Find where the given text appears and provide that cell's center as [X, Y] coordinate. 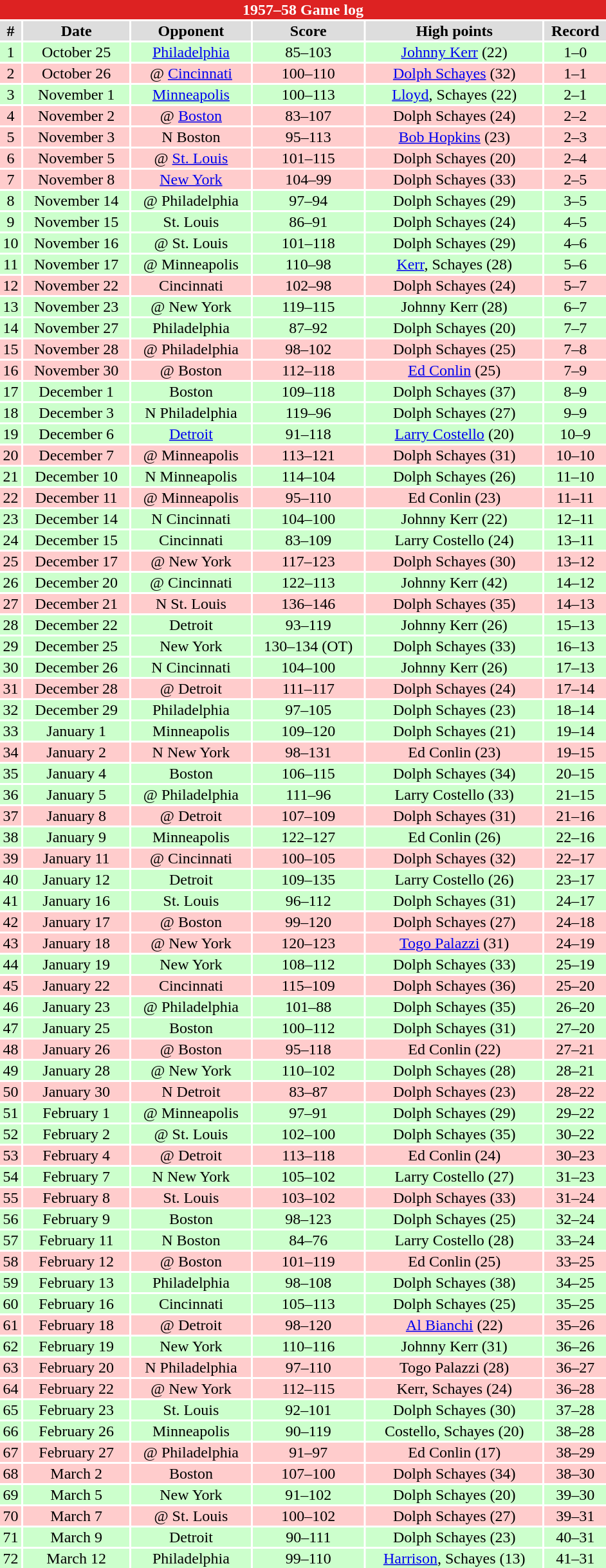
28–22 [575, 1092]
January 30 [76, 1092]
January 23 [76, 1007]
21 [10, 476]
91–97 [309, 1452]
January 17 [76, 922]
December 6 [76, 434]
100–112 [309, 1028]
November 2 [76, 116]
December 28 [76, 689]
January 16 [76, 901]
112–115 [309, 1389]
113–121 [309, 455]
December 14 [76, 519]
122–113 [309, 582]
Score [309, 31]
100–113 [309, 95]
36–27 [575, 1367]
32–24 [575, 1219]
23–17 [575, 879]
# [10, 31]
2–3 [575, 137]
December 17 [76, 561]
1–1 [575, 73]
12–11 [575, 519]
102–100 [309, 1134]
87–92 [309, 328]
Dolph Schayes (28) [454, 1070]
6–7 [575, 307]
64 [10, 1389]
November 14 [76, 201]
38 [10, 837]
90–119 [309, 1431]
11 [10, 264]
101–88 [309, 1007]
N Minneapolis [191, 476]
Larry Costello (33) [454, 795]
Record [575, 31]
Opponent [191, 31]
13–11 [575, 540]
6 [10, 158]
Larry Costello (26) [454, 879]
November 8 [76, 179]
106–115 [309, 773]
19–15 [575, 752]
November 1 [76, 95]
Johnny Kerr (31) [454, 1346]
25–19 [575, 964]
93–119 [309, 625]
November 27 [76, 328]
Ed Conlin (22) [454, 1049]
97–91 [309, 1113]
119–115 [309, 307]
95–110 [309, 498]
34 [10, 752]
105–113 [309, 1304]
January 22 [76, 986]
97–105 [309, 710]
120–123 [309, 943]
101–118 [309, 243]
84–76 [309, 1240]
1957–58 Game log [303, 10]
55 [10, 1198]
95–113 [309, 137]
103–102 [309, 1198]
60 [10, 1304]
25–20 [575, 986]
December 15 [76, 540]
Bob Hopkins (23) [454, 137]
57 [10, 1240]
58 [10, 1261]
29–22 [575, 1113]
72 [10, 1558]
26 [10, 582]
51 [10, 1113]
99–120 [309, 922]
January 2 [76, 752]
2–1 [575, 95]
36–28 [575, 1389]
Togo Palazzi (31) [454, 943]
2–2 [575, 116]
98–120 [309, 1325]
February 8 [76, 1198]
Harrison, Schayes (13) [454, 1558]
98–102 [309, 349]
November 23 [76, 307]
13 [10, 307]
53 [10, 1155]
40–31 [575, 1537]
29 [10, 646]
February 1 [76, 1113]
23 [10, 519]
52 [10, 1134]
14–13 [575, 604]
Kerr, Schayes (24) [454, 1389]
8–9 [575, 392]
February 18 [76, 1325]
March 7 [76, 1516]
92–101 [309, 1410]
7–7 [575, 328]
19 [10, 434]
December 26 [76, 667]
Ed Conlin (26) [454, 837]
10–9 [575, 434]
42 [10, 922]
115–109 [309, 986]
27 [10, 604]
February 2 [76, 1134]
112–118 [309, 370]
56 [10, 1219]
8 [10, 201]
117–123 [309, 561]
100–105 [309, 858]
35–26 [575, 1325]
19–14 [575, 731]
Ed Conlin (24) [454, 1155]
5 [10, 137]
113–118 [309, 1155]
February 23 [76, 1410]
December 21 [76, 604]
January 19 [76, 964]
March 9 [76, 1537]
November 22 [76, 285]
Larry Costello (27) [454, 1176]
119–96 [309, 413]
20 [10, 455]
October 26 [76, 73]
98–108 [309, 1283]
110–116 [309, 1346]
January 11 [76, 858]
February 19 [76, 1346]
109–120 [309, 731]
March 5 [76, 1495]
December 7 [76, 455]
Togo Palazzi (28) [454, 1367]
10 [10, 243]
41–31 [575, 1558]
86–91 [309, 222]
59 [10, 1283]
November 16 [76, 243]
January 8 [76, 816]
38–28 [575, 1431]
40 [10, 879]
67 [10, 1452]
63 [10, 1367]
February 22 [76, 1389]
26–20 [575, 1007]
3 [10, 95]
January 26 [76, 1049]
18–14 [575, 710]
16–13 [575, 646]
25 [10, 561]
4–6 [575, 243]
February 27 [76, 1452]
January 9 [76, 837]
Larry Costello (28) [454, 1240]
39 [10, 858]
27–21 [575, 1049]
11–11 [575, 498]
114–104 [309, 476]
March 2 [76, 1473]
N Detroit [191, 1092]
January 4 [76, 773]
17 [10, 392]
January 25 [76, 1028]
38–29 [575, 1452]
24–18 [575, 922]
30–23 [575, 1155]
30–22 [575, 1134]
February 7 [76, 1176]
47 [10, 1028]
24 [10, 540]
31–23 [575, 1176]
14–12 [575, 582]
36 [10, 795]
24–19 [575, 943]
February 13 [76, 1283]
November 5 [76, 158]
83–109 [309, 540]
Costello, Schayes (20) [454, 1431]
December 22 [76, 625]
Dolph Schayes (37) [454, 392]
5–6 [575, 264]
61 [10, 1325]
Larry Costello (20) [454, 434]
107–109 [309, 816]
11–10 [575, 476]
2–5 [575, 179]
34–25 [575, 1283]
Dolph Schayes (36) [454, 986]
66 [10, 1431]
January 5 [76, 795]
30 [10, 667]
Dolph Schayes (38) [454, 1283]
Larry Costello (24) [454, 540]
December 25 [76, 646]
18 [10, 413]
Al Bianchi (22) [454, 1325]
January 18 [76, 943]
December 29 [76, 710]
13–12 [575, 561]
95–118 [309, 1049]
54 [10, 1176]
62 [10, 1346]
Dolph Schayes (21) [454, 731]
November 17 [76, 264]
October 25 [76, 52]
Lloyd, Schayes (22) [454, 95]
December 3 [76, 413]
December 10 [76, 476]
109–135 [309, 879]
February 11 [76, 1240]
15 [10, 349]
22–16 [575, 837]
111–96 [309, 795]
122–127 [309, 837]
39–31 [575, 1516]
November 28 [76, 349]
November 30 [76, 370]
136–146 [309, 604]
22–17 [575, 858]
21–16 [575, 816]
17–14 [575, 689]
108–112 [309, 964]
39–30 [575, 1495]
49 [10, 1070]
36–26 [575, 1346]
March 12 [76, 1558]
85–103 [309, 52]
33 [10, 731]
37–28 [575, 1410]
46 [10, 1007]
37 [10, 816]
14 [10, 328]
104–99 [309, 179]
90–111 [309, 1537]
33–25 [575, 1261]
Dolph Schayes (26) [454, 476]
107–100 [309, 1473]
1 [10, 52]
35–25 [575, 1304]
110–98 [309, 264]
50 [10, 1092]
109–118 [309, 392]
45 [10, 986]
130–134 (OT) [309, 646]
16 [10, 370]
44 [10, 964]
110–102 [309, 1070]
97–110 [309, 1367]
83–107 [309, 116]
4 [10, 116]
4–5 [575, 222]
Johnny Kerr (28) [454, 307]
December 20 [76, 582]
9 [10, 222]
32 [10, 710]
69 [10, 1495]
28–21 [575, 1070]
43 [10, 943]
February 26 [76, 1431]
February 12 [76, 1261]
November 15 [76, 222]
101–119 [309, 1261]
February 4 [76, 1155]
December 1 [76, 392]
February 9 [76, 1219]
7–9 [575, 370]
111–117 [309, 689]
70 [10, 1516]
15–13 [575, 625]
12 [10, 285]
9–9 [575, 413]
22 [10, 498]
31–24 [575, 1198]
68 [10, 1473]
83–87 [309, 1092]
96–112 [309, 901]
102–98 [309, 285]
February 20 [76, 1367]
71 [10, 1537]
98–131 [309, 752]
2–4 [575, 158]
105–102 [309, 1176]
December 11 [76, 498]
100–102 [309, 1516]
101–115 [309, 158]
3–5 [575, 201]
17–13 [575, 667]
High points [454, 31]
91–118 [309, 434]
20–15 [575, 773]
7–8 [575, 349]
48 [10, 1049]
38–30 [575, 1473]
January 12 [76, 879]
Ed Conlin (17) [454, 1452]
24–17 [575, 901]
Date [76, 31]
Kerr, Schayes (28) [454, 264]
21–15 [575, 795]
5–7 [575, 285]
10–10 [575, 455]
7 [10, 179]
28 [10, 625]
99–110 [309, 1558]
January 1 [76, 731]
27–20 [575, 1028]
1–0 [575, 52]
February 16 [76, 1304]
Johnny Kerr (42) [454, 582]
N St. Louis [191, 604]
98–123 [309, 1219]
2 [10, 73]
91–102 [309, 1495]
97–94 [309, 201]
31 [10, 689]
January 28 [76, 1070]
33–24 [575, 1240]
100–110 [309, 73]
November 3 [76, 137]
35 [10, 773]
41 [10, 901]
65 [10, 1410]
